Extract the [X, Y] coordinate from the center of the cell holding the provided text.  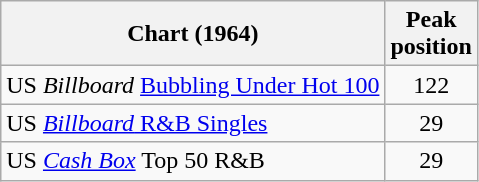
Chart (1964) [193, 34]
US Billboard R&B Singles [193, 123]
US Cash Box Top 50 R&B [193, 161]
122 [431, 85]
US Billboard Bubbling Under Hot 100 [193, 85]
Peakposition [431, 34]
